Return the (X, Y) coordinate for the center point of the cell that contains the specified text.  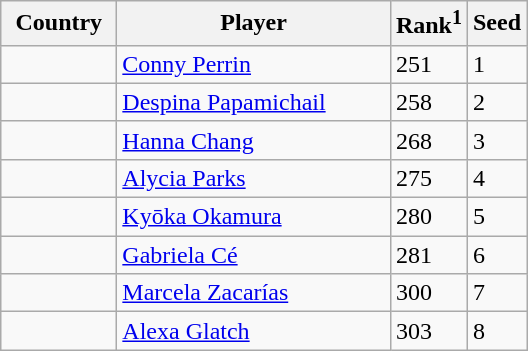
258 (428, 102)
6 (496, 255)
275 (428, 178)
281 (428, 255)
Rank1 (428, 24)
4 (496, 178)
Marcela Zacarías (254, 293)
280 (428, 217)
2 (496, 102)
Seed (496, 24)
Kyōka Okamura (254, 217)
Player (254, 24)
5 (496, 217)
268 (428, 140)
303 (428, 331)
Despina Papamichail (254, 102)
8 (496, 331)
251 (428, 64)
Gabriela Cé (254, 255)
Alexa Glatch (254, 331)
300 (428, 293)
Hanna Chang (254, 140)
1 (496, 64)
Conny Perrin (254, 64)
Alycia Parks (254, 178)
3 (496, 140)
7 (496, 293)
Country (59, 24)
